Detect which cell encompasses the target text, then output its [X, Y] center coordinate. 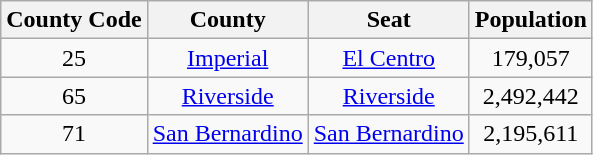
2,492,442 [530, 96]
2,195,611 [530, 134]
25 [74, 58]
65 [74, 96]
Seat [388, 20]
Imperial [228, 58]
County [228, 20]
County Code [74, 20]
Population [530, 20]
179,057 [530, 58]
71 [74, 134]
El Centro [388, 58]
